Detect which cell encompasses the target text, then output its [X, Y] center coordinate. 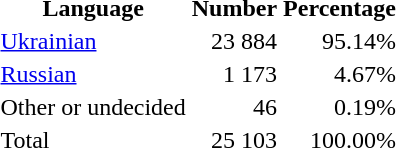
1 173 [234, 74]
46 [234, 107]
23 884 [234, 41]
